From the cell containing the given text, extract its center point as (x, y) coordinate. 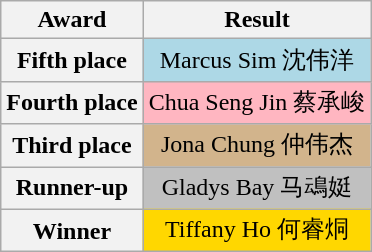
Third place (72, 146)
Award (72, 20)
Fifth place (72, 60)
Result (257, 20)
Chua Seng Jin 蔡承峻 (257, 102)
Marcus Sim 沈伟洋 (257, 60)
Tiffany Ho 何睿烔 (257, 230)
Fourth place (72, 102)
Runner-up (72, 188)
Gladys Bay 马䲰娗 (257, 188)
Winner (72, 230)
Jona Chung 仲伟杰 (257, 146)
